Extract the [x, y] coordinate from the center of the cell holding the provided text.  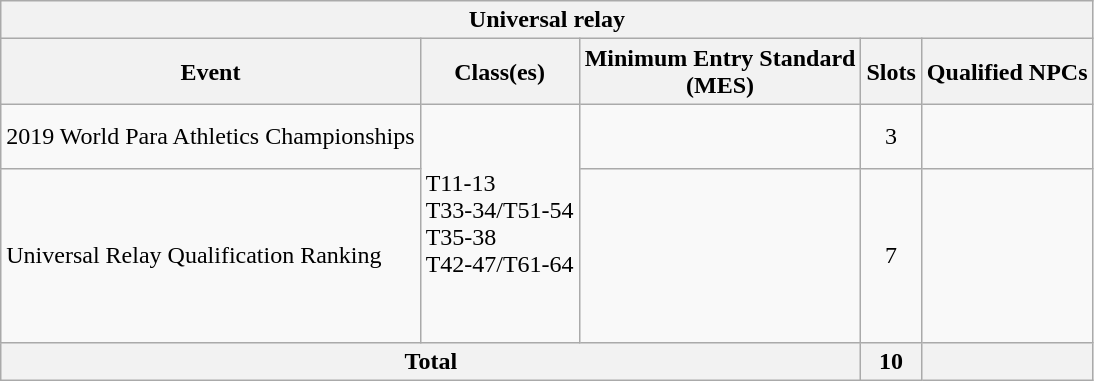
Total [431, 361]
2019 World Para Athletics Championships [210, 136]
Class(es) [500, 72]
Qualified NPCs [1007, 72]
Universal Relay Qualification Ranking [210, 256]
7 [891, 256]
Slots [891, 72]
Universal relay [547, 20]
10 [891, 361]
T11-13T33-34/T51-54T35-38T42-47/T61-64 [500, 223]
Minimum Entry Standard (MES) [720, 72]
3 [891, 136]
Event [210, 72]
